Return the [x, y] coordinate for the center point of the cell that contains the specified text.  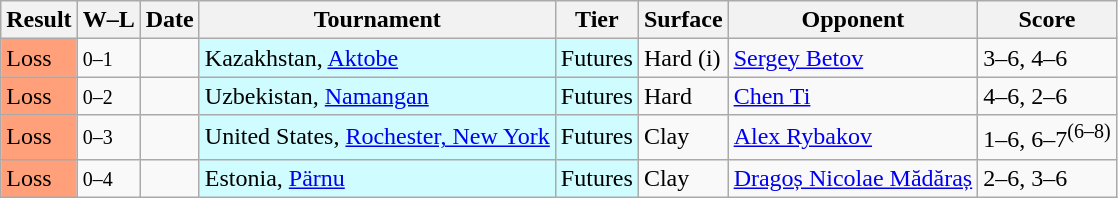
Estonia, Pärnu [377, 178]
2–6, 3–6 [1047, 178]
Chen Ti [853, 96]
0–3 [108, 138]
3–6, 4–6 [1047, 58]
1–6, 6–7(6–8) [1047, 138]
Tournament [377, 20]
0–4 [108, 178]
Surface [683, 20]
Date [170, 20]
Sergey Betov [853, 58]
Hard [683, 96]
Hard (i) [683, 58]
Opponent [853, 20]
0–1 [108, 58]
Score [1047, 20]
Dragoș Nicolae Mădăraș [853, 178]
W–L [108, 20]
United States, Rochester, New York [377, 138]
Alex Rybakov [853, 138]
0–2 [108, 96]
Tier [596, 20]
Kazakhstan, Aktobe [377, 58]
Result [39, 20]
4–6, 2–6 [1047, 96]
Uzbekistan, Namangan [377, 96]
